Determine the [X, Y] coordinate at the center of the cell enclosing the given text.  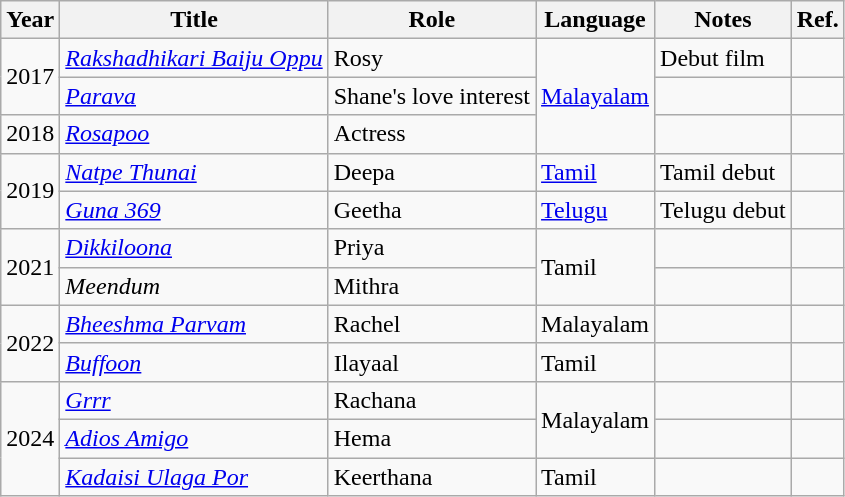
Telugu [596, 210]
Bheeshma Parvam [194, 324]
Ilayaal [432, 362]
Rakshadhikari Baiju Oppu [194, 58]
Priya [432, 248]
2024 [30, 438]
Meendum [194, 286]
2022 [30, 343]
Title [194, 20]
Buffoon [194, 362]
Role [432, 20]
Dikkiloona [194, 248]
Language [596, 20]
2018 [30, 134]
Telugu debut [724, 210]
Rachel [432, 324]
Grrr [194, 400]
Ref. [818, 20]
2017 [30, 77]
Year [30, 20]
Shane's love interest [432, 96]
Natpe Thunai [194, 172]
Keerthana [432, 477]
Rosy [432, 58]
Rosapoo [194, 134]
Parava [194, 96]
2019 [30, 191]
Tamil debut [724, 172]
Geetha [432, 210]
Kadaisi Ulaga Por [194, 477]
Rachana [432, 400]
Debut film [724, 58]
Hema [432, 438]
2021 [30, 267]
Notes [724, 20]
Guna 369 [194, 210]
Mithra [432, 286]
Adios Amigo [194, 438]
Deepa [432, 172]
Actress [432, 134]
